Detect which cell encompasses the target text, then output its (X, Y) center coordinate. 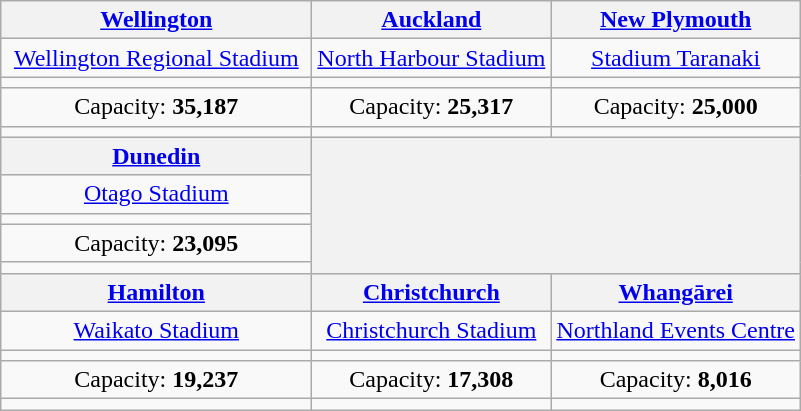
Capacity: 8,016 (676, 380)
Stadium Taranaki (676, 58)
Christchurch (432, 292)
Auckland (432, 20)
Capacity: 25,000 (676, 107)
Christchurch Stadium (432, 330)
Wellington (156, 20)
Capacity: 35,187 (156, 107)
Capacity: 17,308 (432, 380)
Capacity: 25,317 (432, 107)
Otago Stadium (156, 194)
New Plymouth (676, 20)
Hamilton (156, 292)
Northland Events Centre (676, 330)
Wellington Regional Stadium (156, 58)
North Harbour Stadium (432, 58)
Capacity: 23,095 (156, 243)
Dunedin (156, 156)
Waikato Stadium (156, 330)
Capacity: 19,237 (156, 380)
Whangārei (676, 292)
